For the text-containing cell, return its midpoint in [X, Y] coordinate format. 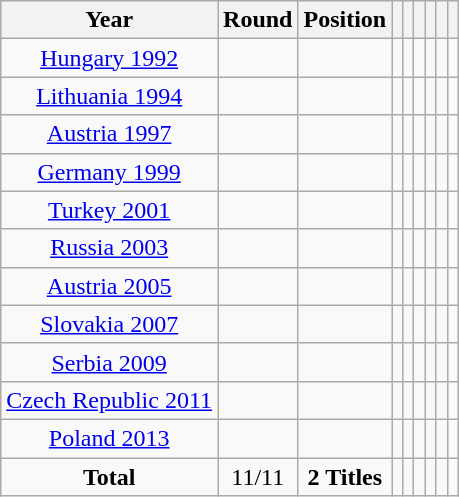
Slovakia 2007 [110, 324]
Year [110, 20]
Czech Republic 2011 [110, 400]
Germany 1999 [110, 172]
Total [110, 477]
Russia 2003 [110, 248]
Poland 2013 [110, 438]
Austria 2005 [110, 286]
Serbia 2009 [110, 362]
Round [258, 20]
Turkey 2001 [110, 210]
2 Titles [345, 477]
Position [345, 20]
11/11 [258, 477]
Austria 1997 [110, 134]
Lithuania 1994 [110, 96]
Hungary 1992 [110, 58]
